Provide the (X, Y) coordinate of the cell's center where the given text is located.  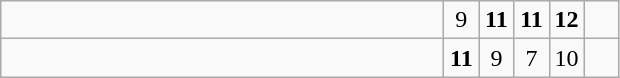
12 (566, 20)
10 (566, 58)
7 (532, 58)
